Detect which cell encompasses the target text, then output its [x, y] center coordinate. 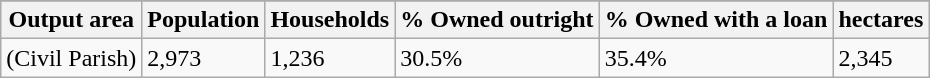
2,345 [881, 58]
35.4% [716, 58]
% Owned outright [497, 20]
30.5% [497, 58]
(Civil Parish) [72, 58]
Population [204, 20]
Output area [72, 20]
Households [330, 20]
2,973 [204, 58]
% Owned with a loan [716, 20]
1,236 [330, 58]
hectares [881, 20]
